Provide the (X, Y) coordinate of the cell's center where the given text is located.  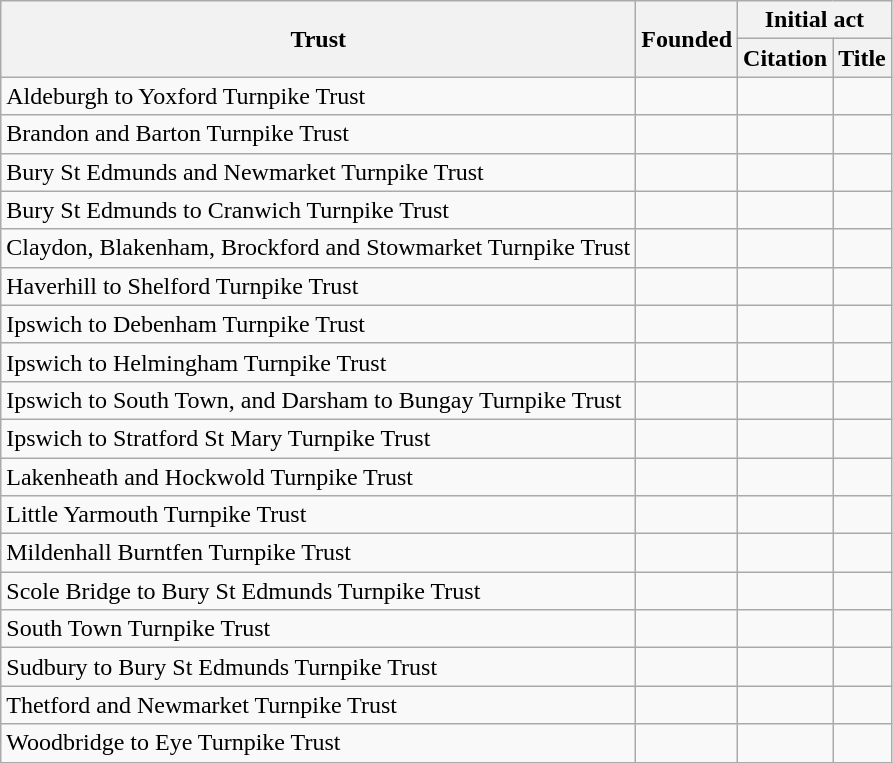
Haverhill to Shelford Turnpike Trust (318, 286)
Ipswich to South Town, and Darsham to Bungay Turnpike Trust (318, 400)
Founded (687, 39)
Title (862, 58)
Bury St Edmunds and Newmarket Turnpike Trust (318, 172)
Aldeburgh to Yoxford Turnpike Trust (318, 96)
Bury St Edmunds to Cranwich Turnpike Trust (318, 210)
Thetford and Newmarket Turnpike Trust (318, 705)
Sudbury to Bury St Edmunds Turnpike Trust (318, 667)
Ipswich to Stratford St Mary Turnpike Trust (318, 438)
Initial act (815, 20)
South Town Turnpike Trust (318, 629)
Claydon, Blakenham, Brockford and Stowmarket Turnpike Trust (318, 248)
Brandon and Barton Turnpike Trust (318, 134)
Scole Bridge to Bury St Edmunds Turnpike Trust (318, 591)
Ipswich to Helmingham Turnpike Trust (318, 362)
Ipswich to Debenham Turnpike Trust (318, 324)
Citation (786, 58)
Lakenheath and Hockwold Turnpike Trust (318, 477)
Little Yarmouth Turnpike Trust (318, 515)
Mildenhall Burntfen Turnpike Trust (318, 553)
Trust (318, 39)
Woodbridge to Eye Turnpike Trust (318, 743)
